Search for the cell housing the specified text and yield its [x, y] center coordinate. 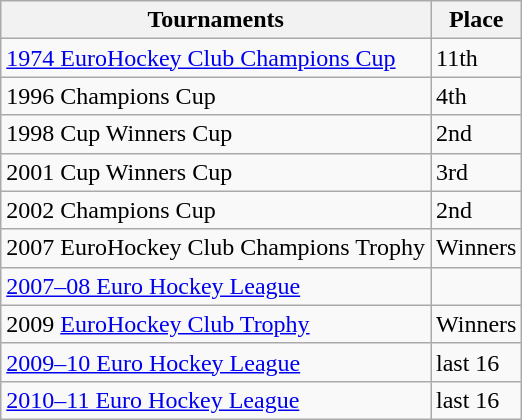
2007 EuroHockey Club Champions Trophy [216, 248]
2002 Champions Cup [216, 210]
1998 Cup Winners Cup [216, 134]
2007–08 Euro Hockey League [216, 286]
2010–11 Euro Hockey League [216, 400]
2001 Cup Winners Cup [216, 172]
Place [476, 20]
Tournaments [216, 20]
11th [476, 58]
3rd [476, 172]
4th [476, 96]
2009–10 Euro Hockey League [216, 362]
2009 EuroHockey Club Trophy [216, 324]
1974 EuroHockey Club Champions Cup [216, 58]
1996 Champions Cup [216, 96]
